Capture the cell that displays the provided text and extract its [X, Y] central coordinate. 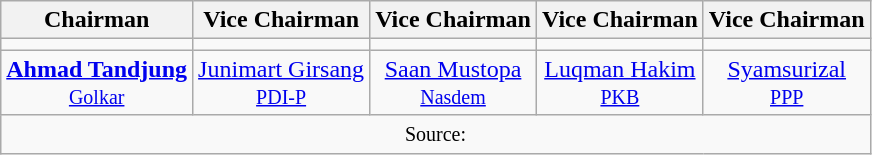
Source: [436, 134]
Ahmad TandjungGolkar [97, 82]
Luqman HakimPKB [620, 82]
Junimart GirsangPDI-P [282, 82]
Saan MustopaNasdem [454, 82]
SyamsurizalPPP [786, 82]
Chairman [97, 20]
